Pinpoint the cell where the given text exists, returning its [x, y] midpoint coordinate. 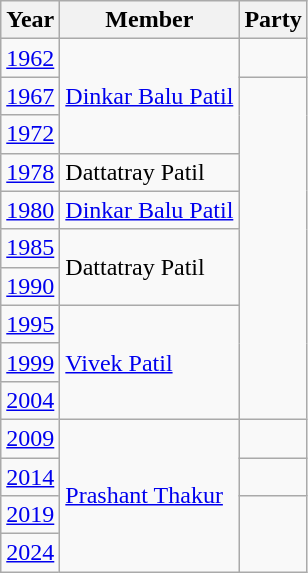
1985 [30, 248]
Vivek Patil [150, 362]
1967 [30, 96]
2019 [30, 515]
1962 [30, 58]
1972 [30, 134]
2009 [30, 438]
Member [150, 20]
1980 [30, 210]
Prashant Thakur [150, 495]
2014 [30, 477]
2024 [30, 553]
1995 [30, 324]
1999 [30, 362]
2004 [30, 400]
1990 [30, 286]
Party [273, 20]
1978 [30, 172]
Year [30, 20]
